From the cell containing the given text, extract its center point as [X, Y] coordinate. 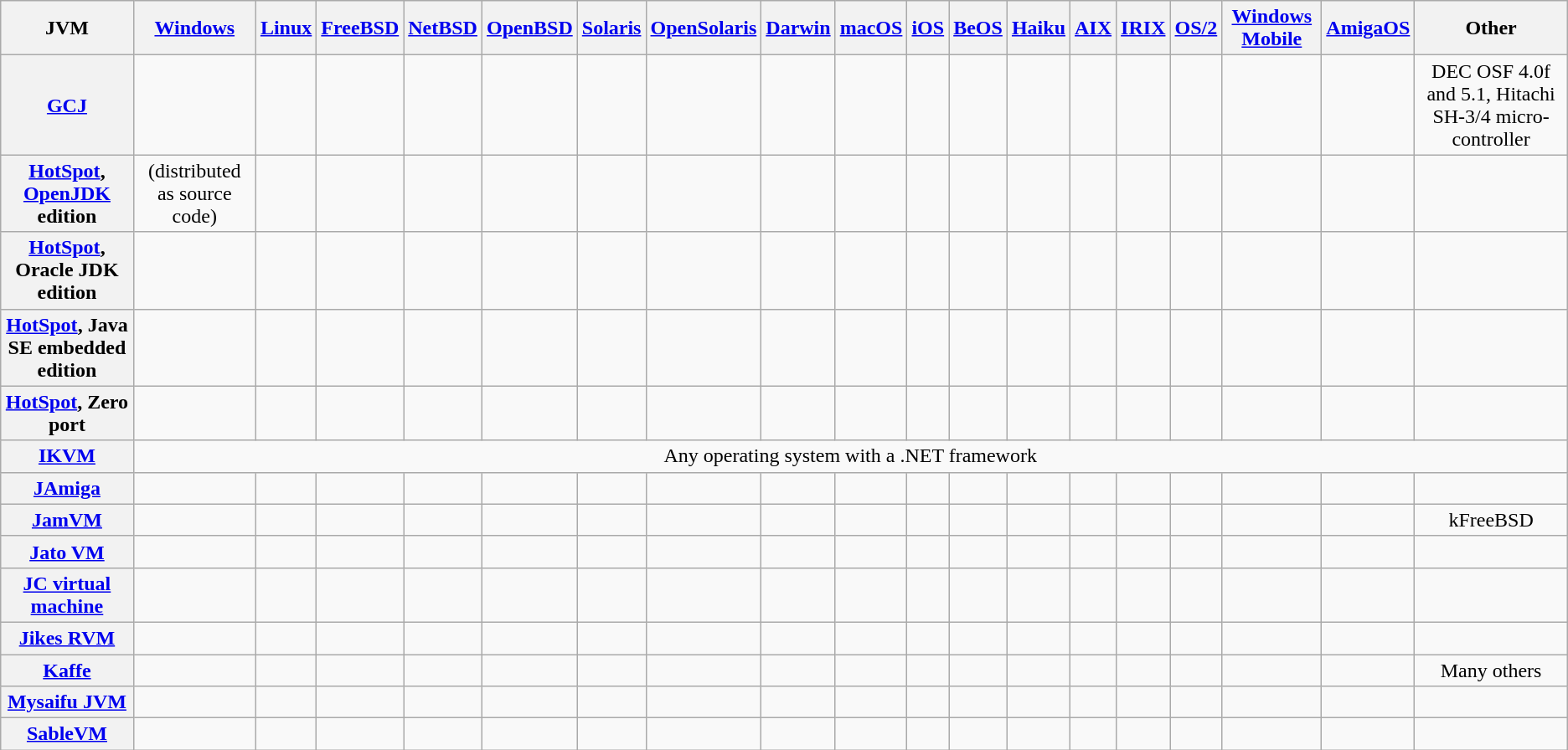
Other [1491, 28]
BeOS [978, 28]
Linux [286, 28]
macOS [871, 28]
Darwin [798, 28]
NetBSD [443, 28]
HotSpot, Java SE embedded edition [67, 347]
Any operating system with a .NET framework [850, 456]
Mysaifu JVM [67, 702]
Windows [194, 28]
AIX [1094, 28]
Kaffe [67, 670]
JC virtual machine [67, 594]
Jikes RVM [67, 638]
Solaris [611, 28]
JAmiga [67, 488]
Jato VM [67, 552]
Windows Mobile [1271, 28]
JamVM [67, 520]
HotSpot, Zero port [67, 414]
IRIX [1143, 28]
GCJ [67, 105]
SableVM [67, 734]
OpenBSD [529, 28]
DEC OSF 4.0f and 5.1, Hitachi SH-3/4 micro-controller [1491, 105]
HotSpot, Oracle JDK edition [67, 270]
Haiku [1039, 28]
iOS [928, 28]
FreeBSD [360, 28]
OS/2 [1196, 28]
IKVM [67, 456]
OpenSolaris [704, 28]
AmigaOS [1369, 28]
JVM [67, 28]
(distributed as source code) [194, 193]
Many others [1491, 670]
HotSpot, OpenJDK edition [67, 193]
kFreeBSD [1491, 520]
